Provide the [x, y] coordinate of the cell's center where the given text is located.  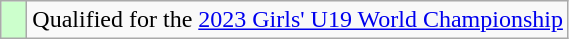
Qualified for the 2023 Girls' U19 World Championship [298, 20]
